Identify which cell holds the provided text, then report its [X, Y] central coordinate. 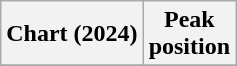
Chart (2024) [72, 34]
Peakposition [189, 34]
